Pinpoint the cell where the given text exists, returning its (x, y) midpoint coordinate. 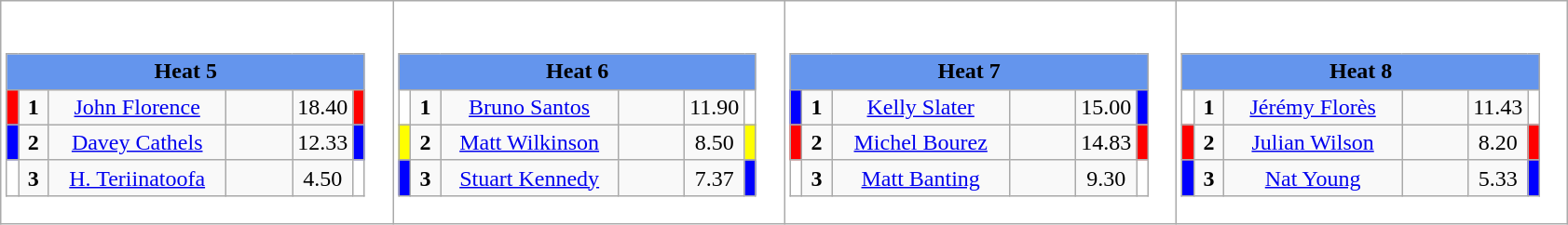
Heat 7 1 Kelly Slater 15.00 2 Michel Bourez 14.83 3 Matt Banting 9.30 (980, 112)
15.00 (1107, 107)
9.30 (1107, 178)
18.40 (322, 107)
Bruno Santos (529, 107)
Heat 5 1 John Florence 18.40 2 Davey Cathels 12.33 3 H. Teriinatoofa 4.50 (198, 112)
John Florence (138, 107)
Matt Wilkinson (529, 142)
H. Teriinatoofa (138, 178)
14.83 (1107, 142)
Heat 8 1 Jérémy Florès 11.43 2 Julian Wilson 8.20 3 Nat Young 5.33 (1372, 112)
8.20 (1498, 142)
Michel Bourez (920, 142)
Jérémy Florès (1314, 107)
8.50 (715, 142)
11.90 (715, 107)
Nat Young (1314, 178)
Davey Cathels (138, 142)
5.33 (1498, 178)
7.37 (715, 178)
11.43 (1498, 107)
Heat 7 (969, 72)
Stuart Kennedy (529, 178)
12.33 (322, 142)
Heat 8 (1360, 72)
Matt Banting (920, 178)
Heat 6 (578, 72)
Heat 6 1 Bruno Santos 11.90 2 Matt Wilkinson 8.50 3 Stuart Kennedy 7.37 (589, 112)
Kelly Slater (920, 107)
4.50 (322, 178)
Julian Wilson (1314, 142)
Heat 5 (185, 72)
